Search for the cell housing the specified text and yield its [X, Y] center coordinate. 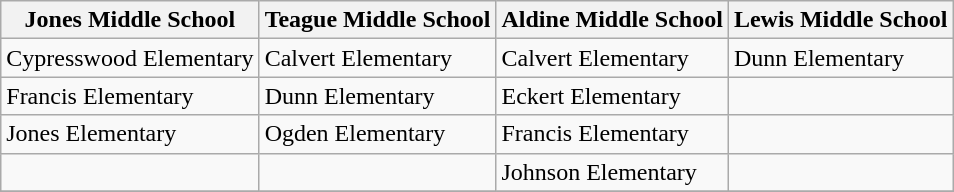
Johnson Elementary [612, 172]
Eckert Elementary [612, 96]
Cypresswood Elementary [130, 58]
Teague Middle School [378, 20]
Jones Elementary [130, 134]
Ogden Elementary [378, 134]
Lewis Middle School [840, 20]
Jones Middle School [130, 20]
Aldine Middle School [612, 20]
